Extract the (X, Y) coordinate from the center of the cell holding the provided text.  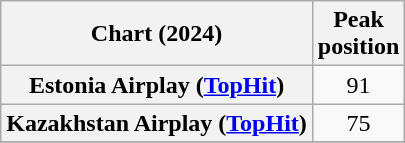
91 (358, 85)
Peakposition (358, 34)
75 (358, 123)
Estonia Airplay (TopHit) (157, 85)
Chart (2024) (157, 34)
Kazakhstan Airplay (TopHit) (157, 123)
